Pinpoint the cell where the given text exists, returning its (X, Y) midpoint coordinate. 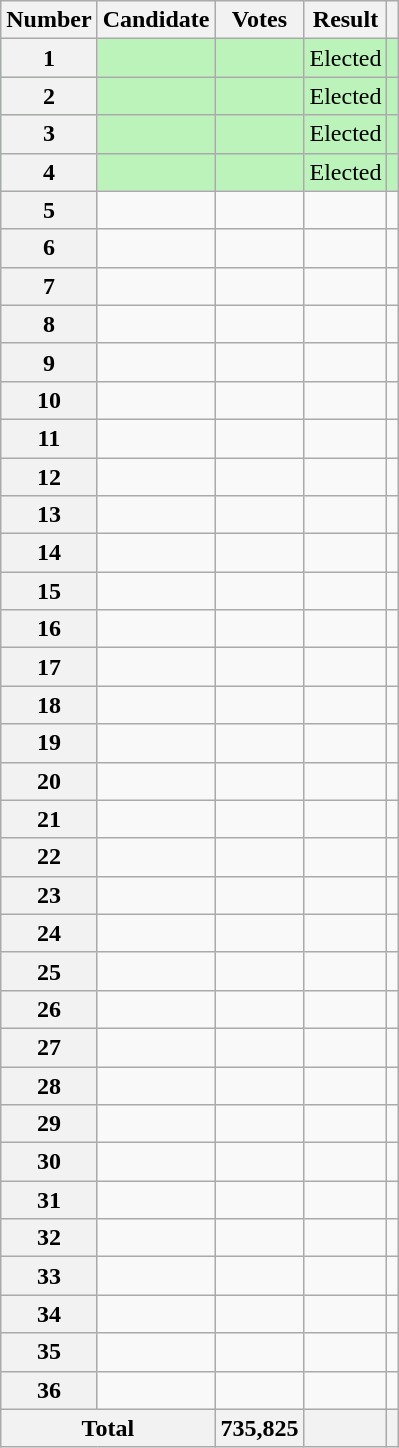
Candidate (156, 20)
Total (108, 1428)
10 (49, 400)
23 (49, 895)
35 (49, 1352)
25 (49, 971)
Votes (260, 20)
5 (49, 210)
15 (49, 591)
27 (49, 1047)
12 (49, 477)
Result (346, 20)
16 (49, 629)
19 (49, 743)
2 (49, 96)
17 (49, 667)
735,825 (260, 1428)
13 (49, 515)
3 (49, 134)
29 (49, 1124)
20 (49, 781)
6 (49, 248)
9 (49, 362)
4 (49, 172)
28 (49, 1085)
32 (49, 1238)
33 (49, 1276)
7 (49, 286)
26 (49, 1009)
24 (49, 933)
14 (49, 553)
11 (49, 438)
8 (49, 324)
18 (49, 705)
Number (49, 20)
1 (49, 58)
30 (49, 1162)
36 (49, 1390)
22 (49, 857)
21 (49, 819)
31 (49, 1200)
34 (49, 1314)
